Return (x, y) of the center of cell containing provided text 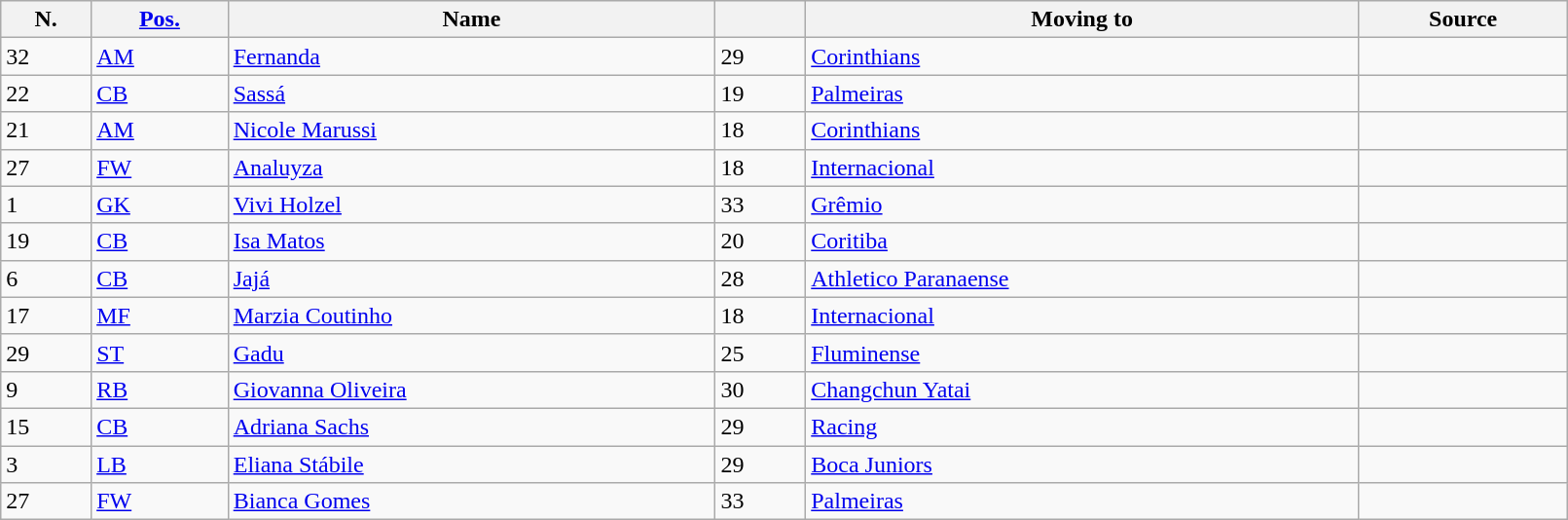
LB (160, 464)
15 (47, 427)
ST (160, 353)
30 (761, 390)
Eliana Stábile (471, 464)
Athletico Paranaense (1082, 279)
Analuyza (471, 167)
Jajá (471, 279)
Changchun Yatai (1082, 390)
Giovanna Oliveira (471, 390)
Isa Matos (471, 241)
17 (47, 316)
Source (1462, 19)
Nicole Marussi (471, 130)
3 (47, 464)
Moving to (1082, 19)
Bianca Gomes (471, 501)
Racing (1082, 427)
Boca Juniors (1082, 464)
Fernanda (471, 56)
GK (160, 204)
Coritiba (1082, 241)
MF (160, 316)
9 (47, 390)
28 (761, 279)
Adriana Sachs (471, 427)
Grêmio (1082, 204)
25 (761, 353)
RB (160, 390)
Name (471, 19)
6 (47, 279)
Gadu (471, 353)
Sassá (471, 93)
N. (47, 19)
Fluminense (1082, 353)
20 (761, 241)
32 (47, 56)
Pos. (160, 19)
Marzia Coutinho (471, 316)
1 (47, 204)
Vivi Holzel (471, 204)
22 (47, 93)
21 (47, 130)
